Detect which cell encompasses the target text, then output its [x, y] center coordinate. 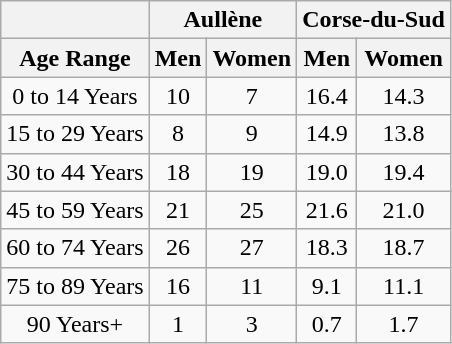
9.1 [327, 286]
19 [252, 172]
25 [252, 210]
19.0 [327, 172]
16 [178, 286]
10 [178, 96]
90 Years+ [75, 324]
9 [252, 134]
18 [178, 172]
8 [178, 134]
21.0 [404, 210]
11.1 [404, 286]
14.9 [327, 134]
18.7 [404, 248]
14.3 [404, 96]
21 [178, 210]
0 to 14 Years [75, 96]
11 [252, 286]
26 [178, 248]
30 to 44 Years [75, 172]
19.4 [404, 172]
60 to 74 Years [75, 248]
27 [252, 248]
Aullène [222, 20]
1.7 [404, 324]
18.3 [327, 248]
45 to 59 Years [75, 210]
75 to 89 Years [75, 286]
0.7 [327, 324]
Age Range [75, 58]
7 [252, 96]
3 [252, 324]
21.6 [327, 210]
1 [178, 324]
13.8 [404, 134]
15 to 29 Years [75, 134]
Corse-du-Sud [374, 20]
16.4 [327, 96]
